Determine the (X, Y) coordinate at the center of the cell enclosing the given text.  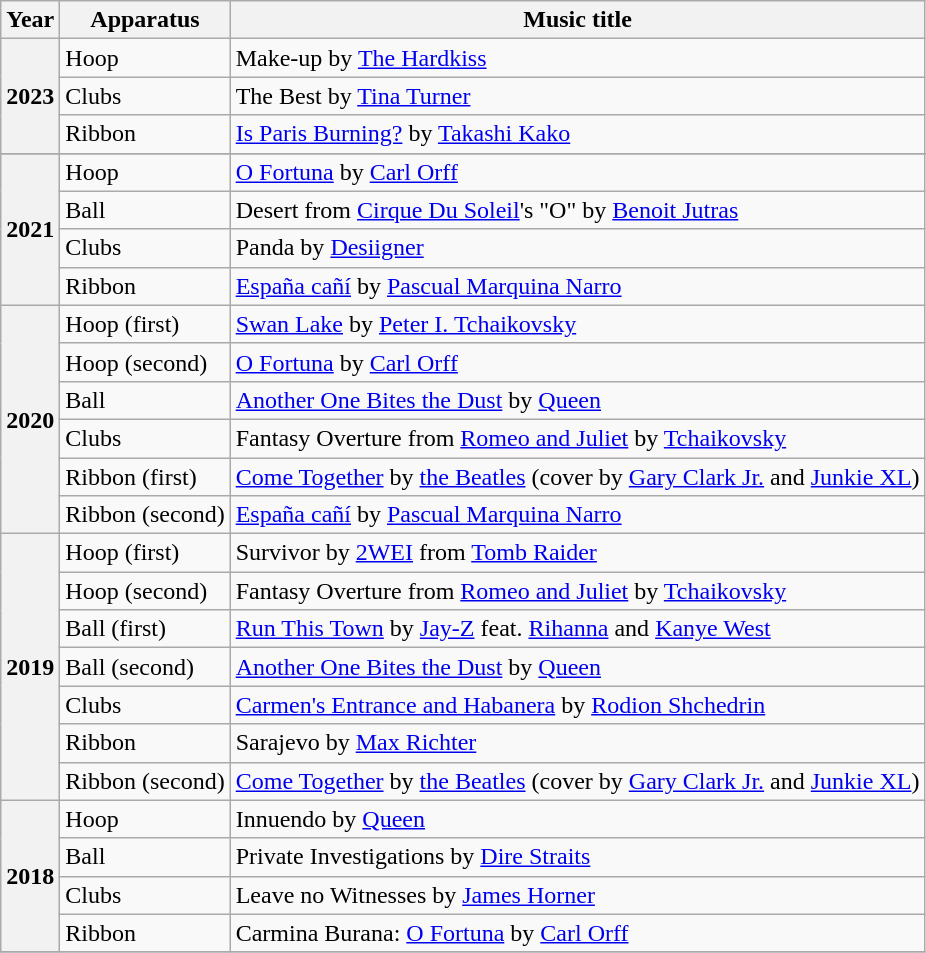
2020 (30, 419)
Sarajevo by Max Richter (578, 743)
Ball (second) (145, 667)
Carmen's Entrance and Habanera by Rodion Shchedrin (578, 705)
Carmina Burana: O Fortuna by Carl Orff (578, 933)
Ball (first) (145, 629)
Survivor by 2WEI from Tomb Raider (578, 553)
Music title (578, 20)
2021 (30, 229)
Panda by Desiigner (578, 248)
Year (30, 20)
Ribbon (first) (145, 477)
Leave no Witnesses by James Horner (578, 895)
The Best by Tina Turner (578, 96)
Is Paris Burning? by Takashi Kako (578, 134)
Apparatus (145, 20)
Desert from Cirque Du Soleil's "O" by Benoit Jutras (578, 210)
2018 (30, 876)
Swan Lake by Peter I. Tchaikovsky (578, 324)
Run This Town by Jay-Z feat. Rihanna and Kanye West (578, 629)
2019 (30, 667)
2023 (30, 96)
Make-up by The Hardkiss (578, 58)
Innuendo by Queen (578, 819)
Private Investigations by Dire Straits (578, 857)
